Capture the cell that displays the provided text and extract its (x, y) central coordinate. 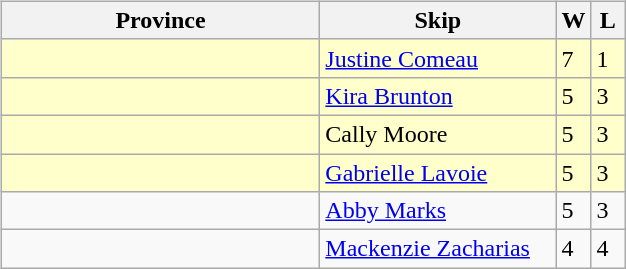
Mackenzie Zacharias (438, 249)
Justine Comeau (438, 58)
L (608, 20)
W (574, 20)
Gabrielle Lavoie (438, 173)
Kira Brunton (438, 96)
1 (608, 58)
Province (160, 20)
Cally Moore (438, 134)
7 (574, 58)
Abby Marks (438, 211)
Skip (438, 20)
